Search for the cell housing the specified text and yield its (x, y) center coordinate. 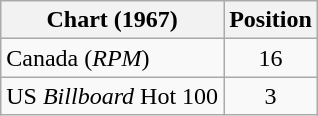
16 (271, 58)
US Billboard Hot 100 (112, 96)
Position (271, 20)
Canada (RPM) (112, 58)
3 (271, 96)
Chart (1967) (112, 20)
